Identify which cell holds the provided text, then report its [X, Y] central coordinate. 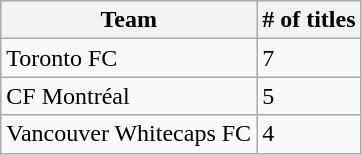
4 [309, 134]
Team [129, 20]
7 [309, 58]
Toronto FC [129, 58]
# of titles [309, 20]
5 [309, 96]
CF Montréal [129, 96]
Vancouver Whitecaps FC [129, 134]
